Extract the (X, Y) coordinate from the center of the cell holding the provided text.  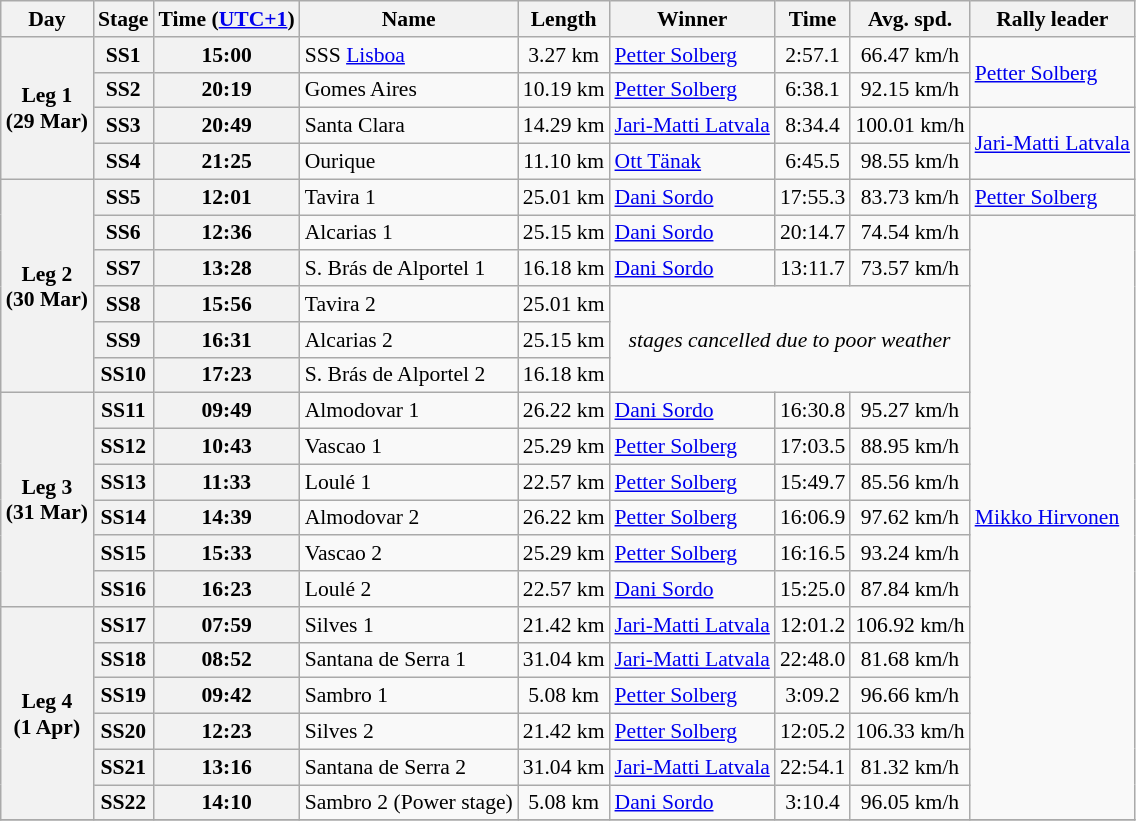
SS17 (123, 625)
14:10 (226, 803)
SS11 (123, 411)
87.84 km/h (910, 589)
97.62 km/h (910, 518)
16:30.8 (812, 411)
20:19 (226, 90)
Santana de Serra 1 (409, 660)
Vascao 1 (409, 447)
16:31 (226, 340)
Rally leader (1052, 19)
Ott Tänak (692, 162)
SS16 (123, 589)
74.54 km/h (910, 233)
22:54.1 (812, 767)
Avg. spd. (910, 19)
Almodovar 2 (409, 518)
66.47 km/h (910, 55)
SS8 (123, 304)
Loulé 2 (409, 589)
Tavira 2 (409, 304)
08:52 (226, 660)
100.01 km/h (910, 126)
93.24 km/h (910, 554)
95.27 km/h (910, 411)
14:39 (226, 518)
81.68 km/h (910, 660)
81.32 km/h (910, 767)
Almodovar 1 (409, 411)
15:00 (226, 55)
17:55.3 (812, 197)
98.55 km/h (910, 162)
106.92 km/h (910, 625)
07:59 (226, 625)
Ourique (409, 162)
Santana de Serra 2 (409, 767)
Leg 3(31 Mar) (47, 500)
SSS Lisboa (409, 55)
22:48.0 (812, 660)
SS5 (123, 197)
106.33 km/h (910, 732)
11:33 (226, 482)
S. Brás de Alportel 1 (409, 269)
20:49 (226, 126)
12:01.2 (812, 625)
Time (UTC+1) (226, 19)
14.29 km (564, 126)
11.10 km (564, 162)
8:34.4 (812, 126)
Loulé 1 (409, 482)
Name (409, 19)
12:05.2 (812, 732)
Mikko Hirvonen (1052, 518)
16:06.9 (812, 518)
92.15 km/h (910, 90)
SS13 (123, 482)
S. Brás de Alportel 2 (409, 375)
17:03.5 (812, 447)
09:42 (226, 696)
SS10 (123, 375)
SS14 (123, 518)
Leg 4(1 Apr) (47, 714)
Time (812, 19)
Day (47, 19)
12:36 (226, 233)
Tavira 1 (409, 197)
83.73 km/h (910, 197)
SS3 (123, 126)
SS19 (123, 696)
15:49.7 (812, 482)
Gomes Aires (409, 90)
21:25 (226, 162)
SS2 (123, 90)
SS15 (123, 554)
Sambro 2 (Power stage) (409, 803)
Vascao 2 (409, 554)
Silves 1 (409, 625)
20:14.7 (812, 233)
SS7 (123, 269)
73.57 km/h (910, 269)
SS6 (123, 233)
10.19 km (564, 90)
stages cancelled due to poor weather (789, 340)
Alcarias 2 (409, 340)
Alcarias 1 (409, 233)
96.66 km/h (910, 696)
SS18 (123, 660)
SS9 (123, 340)
15:56 (226, 304)
6:45.5 (812, 162)
3.27 km (564, 55)
15:33 (226, 554)
13:16 (226, 767)
2:57.1 (812, 55)
6:38.1 (812, 90)
3:09.2 (812, 696)
13:11.7 (812, 269)
16:16.5 (812, 554)
12:01 (226, 197)
Leg 1(29 Mar) (47, 108)
SS12 (123, 447)
Sambro 1 (409, 696)
85.56 km/h (910, 482)
Leg 2(30 Mar) (47, 286)
16:23 (226, 589)
88.95 km/h (910, 447)
SS22 (123, 803)
Length (564, 19)
Winner (692, 19)
10:43 (226, 447)
Silves 2 (409, 732)
SS21 (123, 767)
13:28 (226, 269)
17:23 (226, 375)
96.05 km/h (910, 803)
Santa Clara (409, 126)
3:10.4 (812, 803)
15:25.0 (812, 589)
Stage (123, 19)
SS20 (123, 732)
SS1 (123, 55)
09:49 (226, 411)
SS4 (123, 162)
12:23 (226, 732)
